Capture the cell that displays the provided text and extract its (x, y) central coordinate. 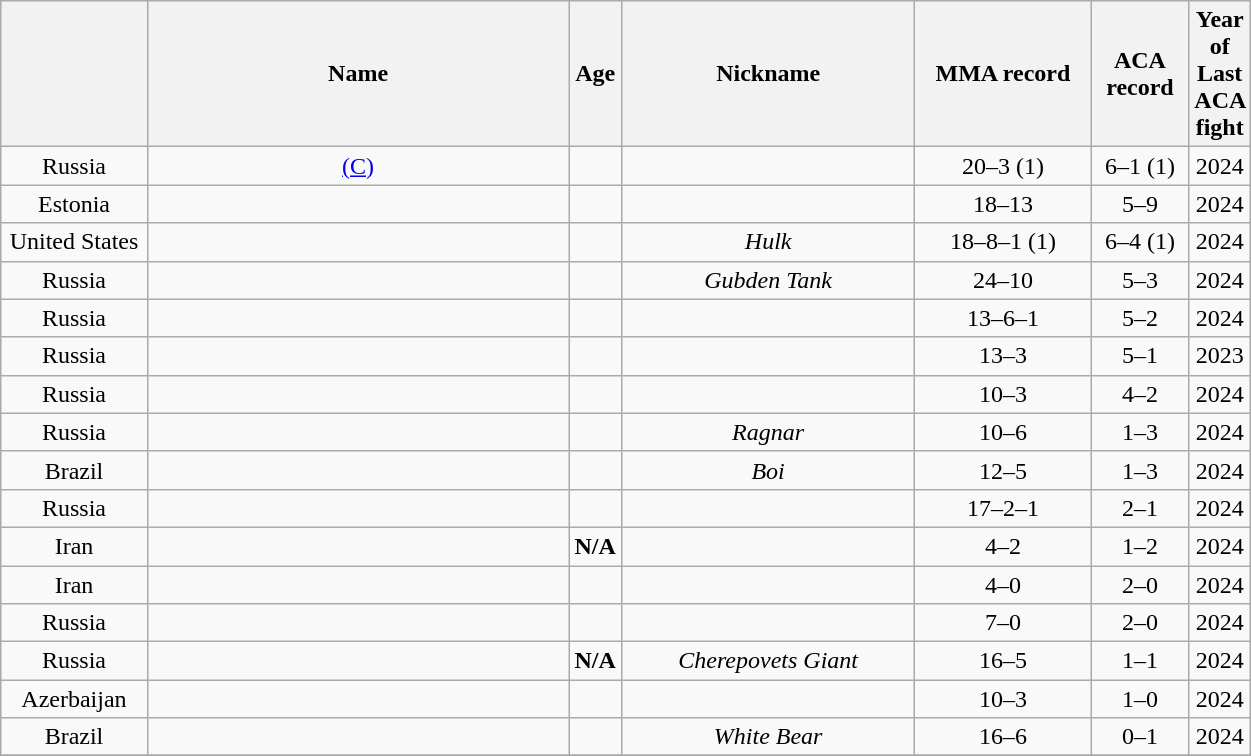
Cherepovets Giant (768, 661)
Ragnar (768, 432)
18–13 (1003, 204)
5–2 (1140, 318)
0–1 (1140, 737)
12–5 (1003, 470)
MMA record (1003, 74)
17–2–1 (1003, 508)
24–10 (1003, 280)
1–1 (1140, 661)
20–3 (1) (1003, 166)
Year of Last ACA fight (1220, 74)
1–0 (1140, 699)
Boi (768, 470)
(C) (358, 166)
18–8–1 (1) (1003, 242)
White Bear (768, 737)
16–6 (1003, 737)
Nickname (768, 74)
ACA record (1140, 74)
13–3 (1003, 356)
United States (74, 242)
16–5 (1003, 661)
4–0 (1003, 585)
6–4 (1) (1140, 242)
Estonia (74, 204)
5–9 (1140, 204)
5–3 (1140, 280)
Gubden Tank (768, 280)
Azerbaijan (74, 699)
Age (595, 74)
Name (358, 74)
6–1 (1) (1140, 166)
Hulk (768, 242)
10–6 (1003, 432)
1–2 (1140, 546)
13–6–1 (1003, 318)
7–0 (1003, 623)
5–1 (1140, 356)
2–1 (1140, 508)
2023 (1220, 356)
